Return the (X, Y) coordinate for the center point of the cell that contains the specified text.  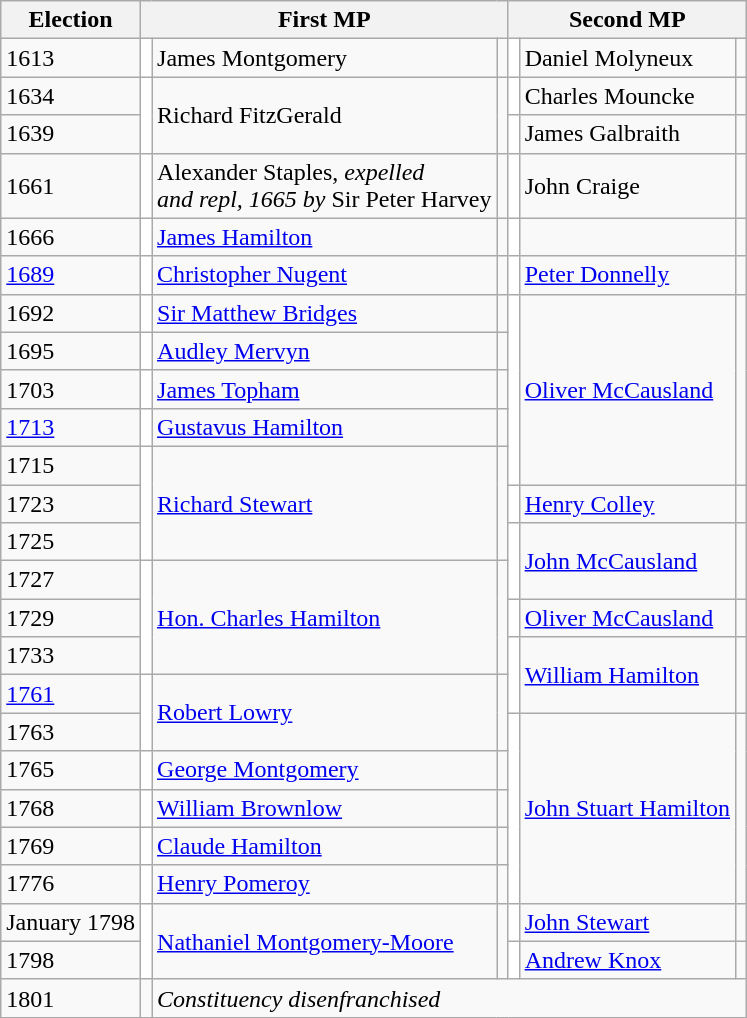
John Craige (627, 186)
John Stuart Hamilton (627, 808)
1661 (71, 186)
Sir Matthew Bridges (324, 313)
William Hamilton (627, 675)
Second MP (628, 20)
1634 (71, 96)
Henry Pomeroy (324, 884)
John Stewart (627, 922)
1715 (71, 465)
Claude Hamilton (324, 846)
James Montgomery (324, 58)
1689 (71, 275)
Peter Donnelly (627, 275)
Charles Mouncke (627, 96)
Constituency disenfranchised (450, 998)
Audley Mervyn (324, 351)
1692 (71, 313)
January 1798 (71, 922)
1769 (71, 846)
First MP (324, 20)
1695 (71, 351)
Richard Stewart (324, 503)
1798 (71, 960)
John McCausland (627, 561)
James Galbraith (627, 134)
William Brownlow (324, 808)
1727 (71, 580)
Nathaniel Montgomery-Moore (324, 941)
Christopher Nugent (324, 275)
1666 (71, 237)
Daniel Molyneux (627, 58)
1613 (71, 58)
1776 (71, 884)
James Topham (324, 389)
Gustavus Hamilton (324, 427)
1639 (71, 134)
Election (71, 20)
Richard FitzGerald (324, 115)
1801 (71, 998)
Robert Lowry (324, 713)
1733 (71, 656)
James Hamilton (324, 237)
1763 (71, 732)
1703 (71, 389)
1765 (71, 770)
Henry Colley (627, 503)
1761 (71, 694)
Alexander Staples, expelled and repl, 1665 by Sir Peter Harvey (324, 186)
1713 (71, 427)
1768 (71, 808)
1725 (71, 542)
1723 (71, 503)
1729 (71, 618)
Andrew Knox (627, 960)
Hon. Charles Hamilton (324, 618)
George Montgomery (324, 770)
